Scan for the cell matching the given text and deliver its [X, Y] coordinate at center. 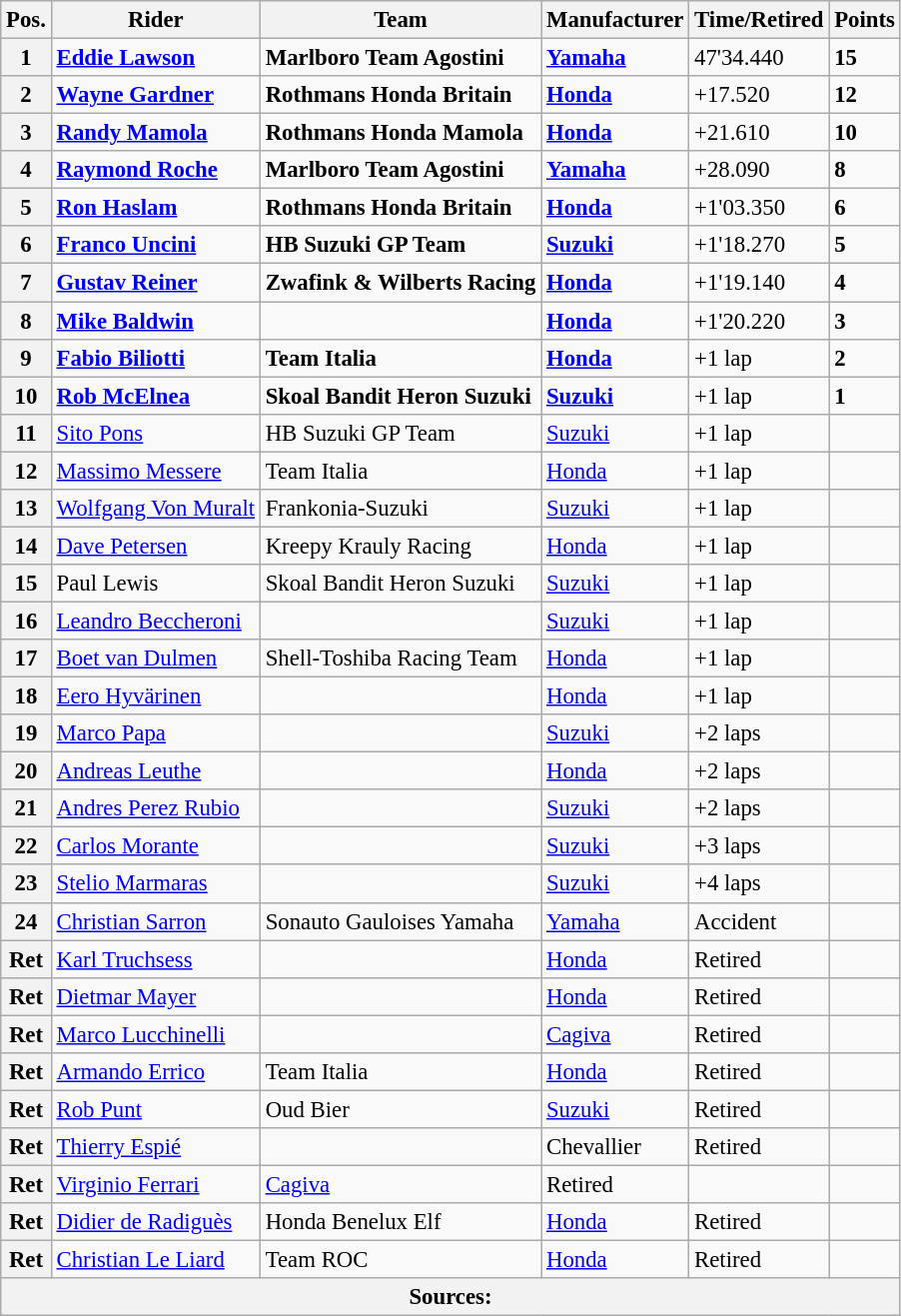
Frankonia-Suzuki [400, 509]
18 [26, 696]
Chevallier [615, 1147]
11 [26, 433]
Christian Sarron [156, 921]
Sito Pons [156, 433]
7 [26, 283]
Eddie Lawson [156, 58]
Zwafink & Wilberts Racing [400, 283]
Dave Petersen [156, 546]
Oud Bier [400, 1109]
Karl Truchsess [156, 959]
Mike Baldwin [156, 321]
Andreas Leuthe [156, 771]
Team [400, 20]
Gustav Reiner [156, 283]
Thierry Espié [156, 1147]
+1'19.140 [759, 283]
14 [26, 546]
Andres Perez Rubio [156, 808]
+1'20.220 [759, 321]
Rob McElnea [156, 396]
Pos. [26, 20]
Raymond Roche [156, 170]
+17.520 [759, 95]
Points [865, 20]
Franco Uncini [156, 245]
+4 laps [759, 884]
Eero Hyvärinen [156, 696]
16 [26, 621]
+1'18.270 [759, 245]
Stelio Marmaras [156, 884]
Leandro Beccheroni [156, 621]
Honda Benelux Elf [400, 1222]
47'34.440 [759, 58]
Virginio Ferrari [156, 1184]
Didier de Radiguès [156, 1222]
Paul Lewis [156, 584]
Dietmar Mayer [156, 996]
Carlos Morante [156, 846]
Massimo Messere [156, 471]
Marco Papa [156, 733]
Manufacturer [615, 20]
Shell-Toshiba Racing Team [400, 658]
+1'03.350 [759, 208]
Time/Retired [759, 20]
9 [26, 358]
+28.090 [759, 170]
Sources: [450, 1297]
22 [26, 846]
24 [26, 921]
+21.610 [759, 133]
Randy Mamola [156, 133]
Wayne Gardner [156, 95]
17 [26, 658]
Accident [759, 921]
Armando Errico [156, 1072]
Rothmans Honda Mamola [400, 133]
Rob Punt [156, 1109]
19 [26, 733]
21 [26, 808]
Wolfgang Von Muralt [156, 509]
23 [26, 884]
Fabio Biliotti [156, 358]
Christian Le Liard [156, 1260]
Ron Haslam [156, 208]
Kreepy Krauly Racing [400, 546]
Marco Lucchinelli [156, 1034]
20 [26, 771]
Boet van Dulmen [156, 658]
Rider [156, 20]
13 [26, 509]
Sonauto Gauloises Yamaha [400, 921]
+3 laps [759, 846]
Team ROC [400, 1260]
